Scan for the cell matching the given text and deliver its (x, y) coordinate at center. 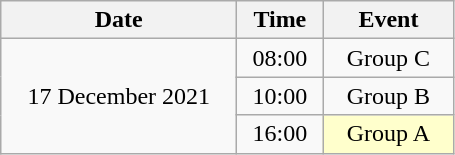
Date (119, 20)
08:00 (280, 58)
10:00 (280, 96)
Time (280, 20)
16:00 (280, 134)
Group C (388, 58)
Group B (388, 96)
Group A (388, 134)
Event (388, 20)
17 December 2021 (119, 96)
